Extract the [x, y] coordinate from the center of the cell holding the provided text.  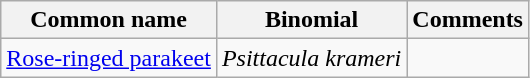
Psittacula krameri [311, 58]
Binomial [311, 20]
Comments [468, 20]
Rose-ringed parakeet [109, 58]
Common name [109, 20]
